Find where the given text appears and provide that cell's center as (x, y) coordinate. 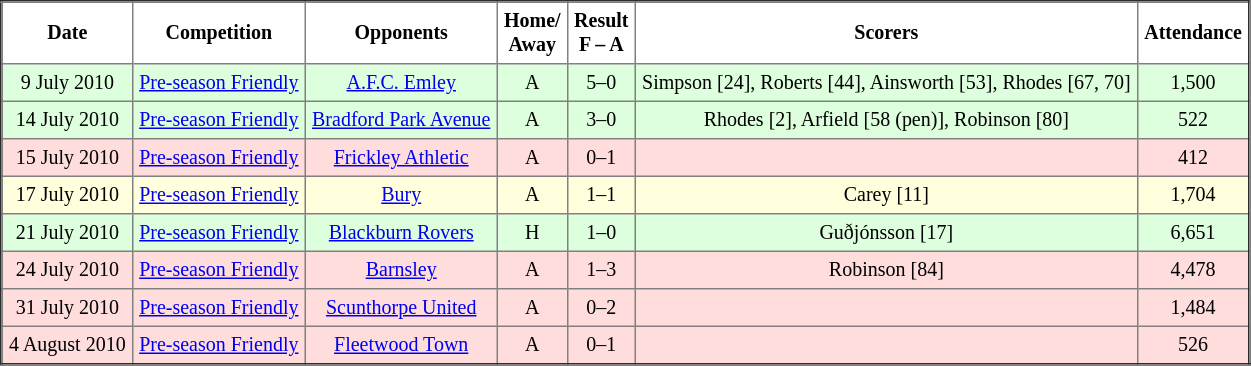
412 (1193, 158)
4 August 2010 (68, 345)
1–0 (601, 233)
526 (1193, 345)
Carey [11] (886, 195)
4,478 (1193, 270)
1,500 (1193, 83)
31 July 2010 (68, 308)
3–0 (601, 120)
Robinson [84] (886, 270)
522 (1193, 120)
5–0 (601, 83)
1–1 (601, 195)
Blackburn Rovers (401, 233)
1,704 (1193, 195)
Home/Away (532, 33)
ResultF – A (601, 33)
0–2 (601, 308)
1–3 (601, 270)
6,651 (1193, 233)
Bury (401, 195)
Fleetwood Town (401, 345)
Opponents (401, 33)
21 July 2010 (68, 233)
Date (68, 33)
Scunthorpe United (401, 308)
9 July 2010 (68, 83)
1,484 (1193, 308)
Scorers (886, 33)
H (532, 233)
Guðjónsson [17] (886, 233)
Competition (218, 33)
15 July 2010 (68, 158)
14 July 2010 (68, 120)
A.F.C. Emley (401, 83)
17 July 2010 (68, 195)
Barnsley (401, 270)
Simpson [24], Roberts [44], Ainsworth [53], Rhodes [67, 70] (886, 83)
24 July 2010 (68, 270)
Frickley Athletic (401, 158)
Bradford Park Avenue (401, 120)
Rhodes [2], Arfield [58 (pen)], Robinson [80] (886, 120)
Attendance (1193, 33)
